Detect which cell encompasses the target text, then output its [X, Y] center coordinate. 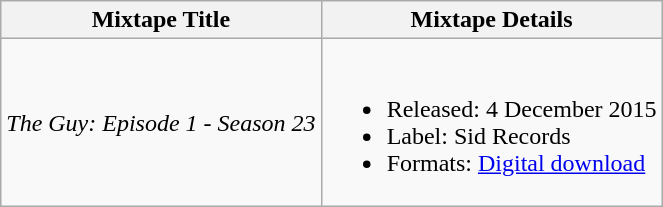
The Guy: Episode 1 - Season 23 [161, 122]
Mixtape Title [161, 20]
Mixtape Details [492, 20]
Released: 4 December 2015Label: Sid RecordsFormats: Digital download [492, 122]
